Find where the given text appears and provide that cell's center as (X, Y) coordinate. 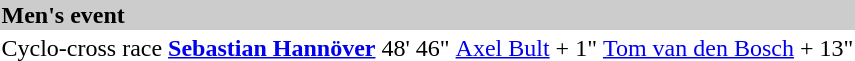
Men's event (428, 15)
